Search for the cell housing the specified text and yield its (X, Y) center coordinate. 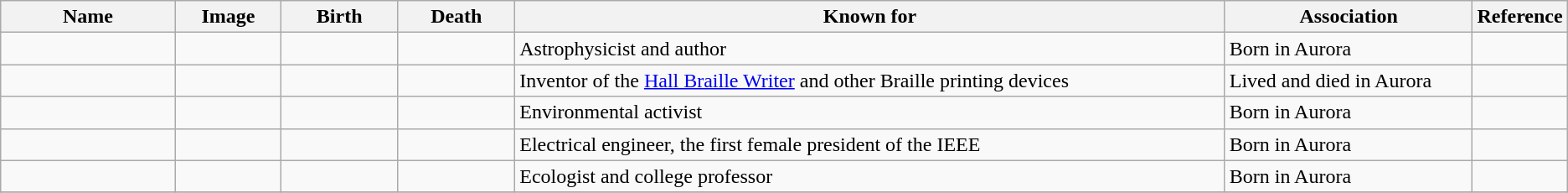
Ecologist and college professor (870, 176)
Environmental activist (870, 112)
Image (228, 17)
Inventor of the Hall Braille Writer and other Braille printing devices (870, 81)
Reference (1519, 17)
Death (456, 17)
Astrophysicist and author (870, 49)
Known for (870, 17)
Birth (340, 17)
Association (1349, 17)
Name (88, 17)
Electrical engineer, the first female president of the IEEE (870, 144)
Lived and died in Aurora (1349, 81)
